Detect which cell encompasses the target text, then output its [X, Y] center coordinate. 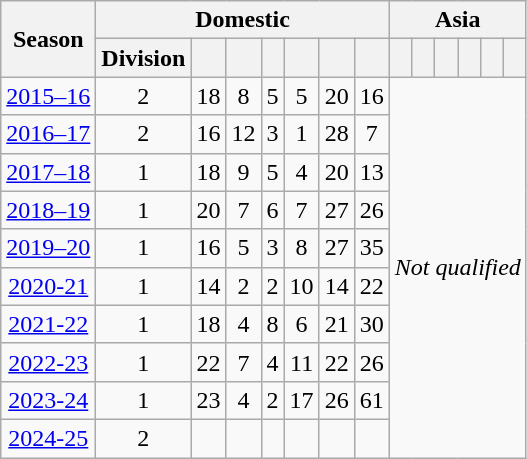
61 [372, 400]
2016–17 [48, 134]
Asia [458, 20]
Not qualified [458, 268]
30 [372, 324]
28 [336, 134]
Domestic [242, 20]
2021-22 [48, 324]
2018–19 [48, 210]
2020-21 [48, 286]
2023-24 [48, 400]
23 [208, 400]
9 [244, 172]
12 [244, 134]
2022-23 [48, 362]
Season [48, 39]
2024-25 [48, 438]
13 [372, 172]
2017–18 [48, 172]
11 [302, 362]
17 [302, 400]
35 [372, 248]
10 [302, 286]
2015–16 [48, 96]
2019–20 [48, 248]
21 [336, 324]
Division [144, 58]
